From the cell containing the given text, extract its center point as [X, Y] coordinate. 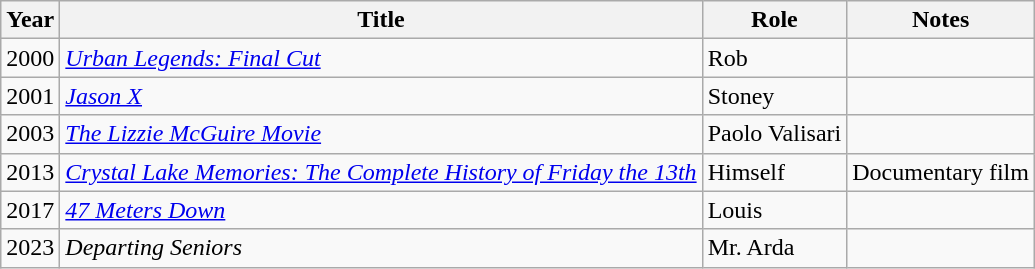
2001 [30, 96]
Paolo Valisari [774, 134]
Urban Legends: Final Cut [381, 58]
Notes [941, 20]
2013 [30, 172]
Departing Seniors [381, 248]
Louis [774, 210]
Rob [774, 58]
Himself [774, 172]
Crystal Lake Memories: The Complete History of Friday the 13th [381, 172]
2023 [30, 248]
47 Meters Down [381, 210]
Role [774, 20]
2017 [30, 210]
Stoney [774, 96]
Documentary film [941, 172]
Year [30, 20]
Title [381, 20]
2003 [30, 134]
2000 [30, 58]
Jason X [381, 96]
The Lizzie McGuire Movie [381, 134]
Mr. Arda [774, 248]
